Capture the cell that displays the provided text and extract its [x, y] central coordinate. 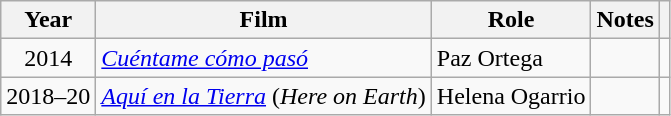
Notes [625, 20]
Paz Ortega [511, 58]
Role [511, 20]
Year [48, 20]
2018–20 [48, 96]
Helena Ogarrio [511, 96]
Cuéntame cómo pasó [264, 58]
2014 [48, 58]
Aquí en la Tierra (Here on Earth) [264, 96]
Film [264, 20]
